From the cell containing the given text, extract its center point as [X, Y] coordinate. 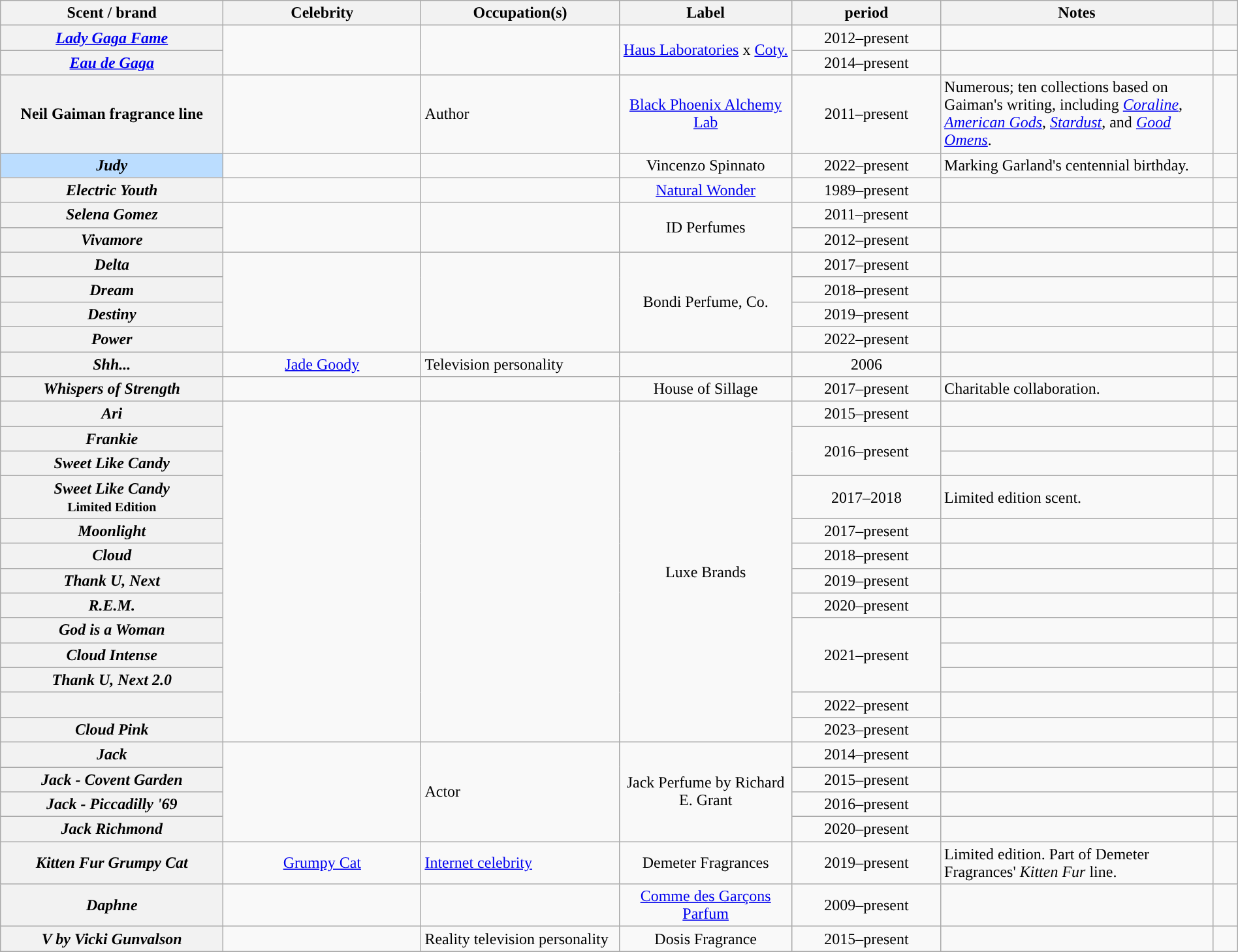
period [866, 13]
Comme des Garçons Parfum [705, 905]
Kitten Fur Grumpy Cat [112, 863]
Moonlight [112, 531]
Natural Wonder [705, 190]
Luxe Brands [705, 572]
Reality television personality [520, 939]
Jack [112, 754]
Actor [520, 791]
Grumpy Cat [323, 863]
R.E.M. [112, 605]
2006 [866, 364]
Haus Laboratories x Coty. [705, 50]
Judy [112, 165]
Dosis Fragrance [705, 939]
Ari [112, 414]
Numerous; ten collections based on Gaiman's writing, including Coraline, American Gods, Stardust, and Good Omens. [1077, 114]
House of Sillage [705, 389]
Dream [112, 289]
Limited edition. Part of Demeter Fragrances' Kitten Fur line. [1077, 863]
Jack Richmond [112, 829]
ID Perfumes [705, 227]
Notes [1077, 13]
Bondi Perfume, Co. [705, 302]
Cloud Intense [112, 655]
Thank U, Next 2.0 [112, 680]
Vivamore [112, 240]
2023–present [866, 729]
Thank U, Next [112, 580]
Neil Gaiman fragrance line [112, 114]
Shh... [112, 364]
Sweet Like Candy [112, 464]
Jack Perfume by Richard E. Grant [705, 791]
God is a Woman [112, 630]
Selena Gomez [112, 215]
Lady Gaga Fame [112, 38]
Eau de Gaga [112, 63]
1989–present [866, 190]
Vincenzo Spinnato [705, 165]
Cloud Pink [112, 729]
Demeter Fragrances [705, 863]
Author [520, 114]
V by Vicki Gunvalson [112, 939]
2009–present [866, 905]
2021–present [866, 655]
Delta [112, 264]
2017–2018 [866, 498]
Power [112, 339]
Jack - Piccadilly '69 [112, 804]
Sweet Like CandyLimited Edition [112, 498]
Limited edition scent. [1077, 498]
Scent / brand [112, 13]
Jack - Covent Garden [112, 779]
Label [705, 13]
Daphne [112, 905]
Occupation(s) [520, 13]
Whispers of Strength [112, 389]
Electric Youth [112, 190]
Internet celebrity [520, 863]
Television personality [520, 364]
Black Phoenix Alchemy Lab [705, 114]
Cloud [112, 556]
Marking Garland's centennial birthday. [1077, 165]
Destiny [112, 314]
Frankie [112, 439]
Celebrity [323, 13]
Jade Goody [323, 364]
Charitable collaboration. [1077, 389]
